Capture the cell that displays the provided text and extract its [X, Y] central coordinate. 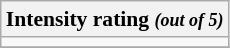
Intensity rating (out of 5) [115, 19]
